From the cell containing the given text, extract its center point as (X, Y) coordinate. 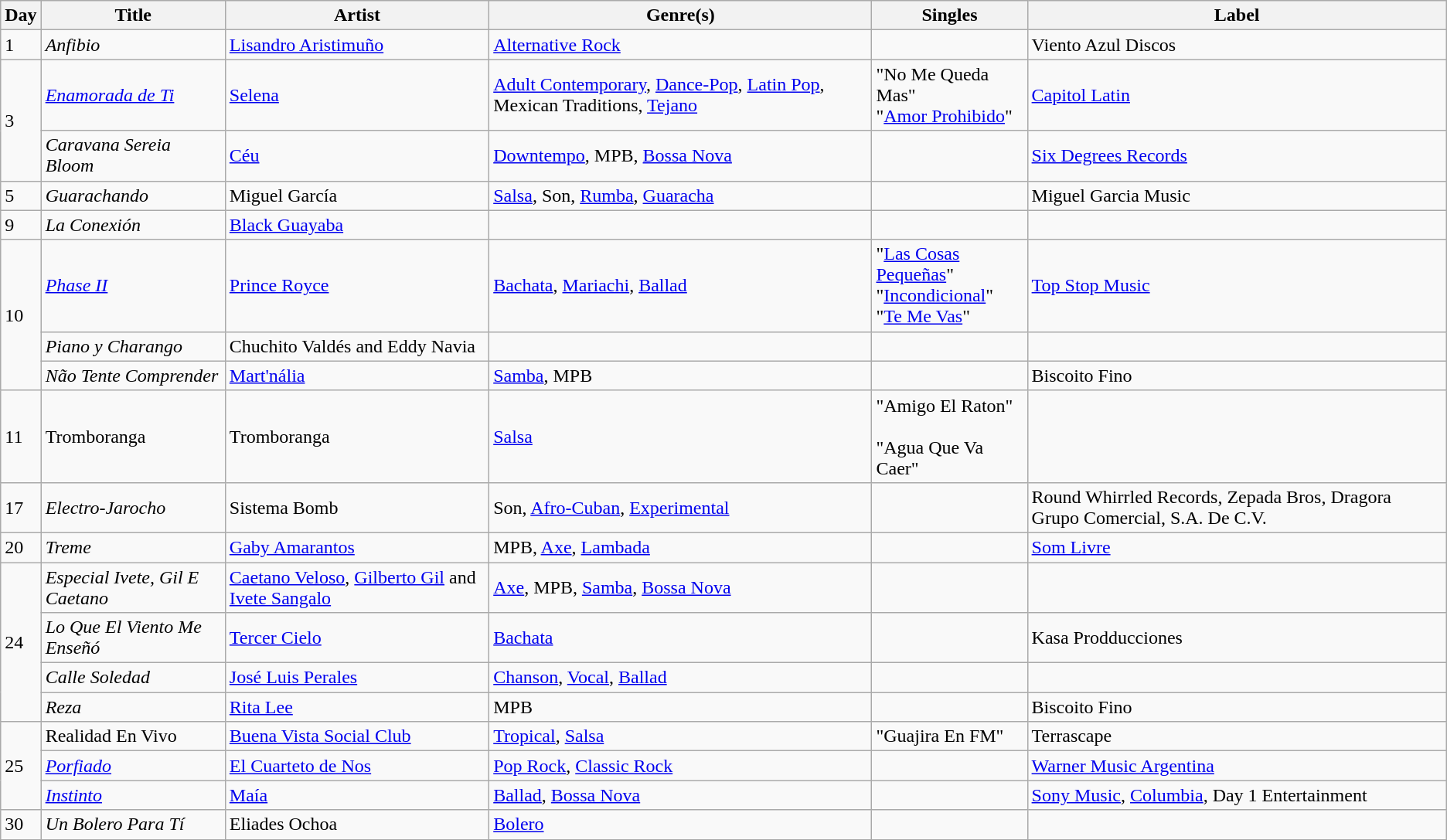
3 (21, 121)
Miguel Garcia Music (1237, 196)
Prince Royce (357, 286)
Downtempo, MPB, Bossa Nova (680, 156)
Son, Afro-Cuban, Experimental (680, 507)
Calle Soledad (133, 678)
Alternative Rock (680, 45)
Piano y Charango (133, 346)
Electro-Jarocho (133, 507)
1 (21, 45)
Genre(s) (680, 15)
Lisandro Aristimuño (357, 45)
Artist (357, 15)
"Las Cosas Pequeñas""Incondicional""Te Me Vas" (949, 286)
10 (21, 315)
24 (21, 642)
Capitol Latin (1237, 95)
Miguel García (357, 196)
Sistema Bomb (357, 507)
Samba, MPB (680, 376)
Bachata, Mariachi, Ballad (680, 286)
Un Bolero Para Tí (133, 825)
Sony Music, Columbia, Day 1 Entertainment (1237, 795)
30 (21, 825)
Especial Ivete, Gil E Caetano (133, 587)
Eliades Ochoa (357, 825)
Reza (133, 707)
Treme (133, 547)
17 (21, 507)
Title (133, 15)
Six Degrees Records (1237, 156)
20 (21, 547)
25 (21, 766)
Viento Azul Discos (1237, 45)
"Guajira En FM" (949, 736)
Pop Rock, Classic Rock (680, 766)
5 (21, 196)
Selena (357, 95)
Label (1237, 15)
El Cuarteto de Nos (357, 766)
Anfibio (133, 45)
Top Stop Music (1237, 286)
Terrascape (1237, 736)
MPB, Axe, Lambada (680, 547)
Bachata (680, 638)
Day (21, 15)
Gaby Amarantos (357, 547)
Maía (357, 795)
Céu (357, 156)
Tropical, Salsa (680, 736)
Bolero (680, 825)
"No Me Queda Mas""Amor Prohibido" (949, 95)
La Conexión (133, 225)
Salsa, Son, Rumba, Guaracha (680, 196)
Warner Music Argentina (1237, 766)
Lo Que El Viento Me Enseñó (133, 638)
Phase II (133, 286)
Singles (949, 15)
Tercer Cielo (357, 638)
Porfiado (133, 766)
Caravana Sereia Bloom (133, 156)
Kasa Prodducciones (1237, 638)
Ballad, Bossa Nova (680, 795)
Adult Contemporary, Dance-Pop, Latin Pop, Mexican Traditions, Tejano (680, 95)
Não Tente Comprender (133, 376)
Salsa (680, 436)
Enamorada de Ti (133, 95)
Guarachando (133, 196)
Chanson, Vocal, Ballad (680, 678)
Black Guayaba (357, 225)
Caetano Veloso, Gilberto Gil and Ivete Sangalo (357, 587)
Buena Vista Social Club (357, 736)
"Amigo El Raton" "Agua Que Va Caer" (949, 436)
Som Livre (1237, 547)
11 (21, 436)
9 (21, 225)
MPB (680, 707)
Chuchito Valdés and Eddy Navia (357, 346)
José Luis Perales (357, 678)
Instinto (133, 795)
Mart'nália (357, 376)
Axe, MPB, Samba, Bossa Nova (680, 587)
Rita Lee (357, 707)
Round Whirrled Records, Zepada Bros, Dragora Grupo Comercial, S.A. De C.V. (1237, 507)
Realidad En Vivo (133, 736)
